Detect which cell encompasses the target text, then output its [x, y] center coordinate. 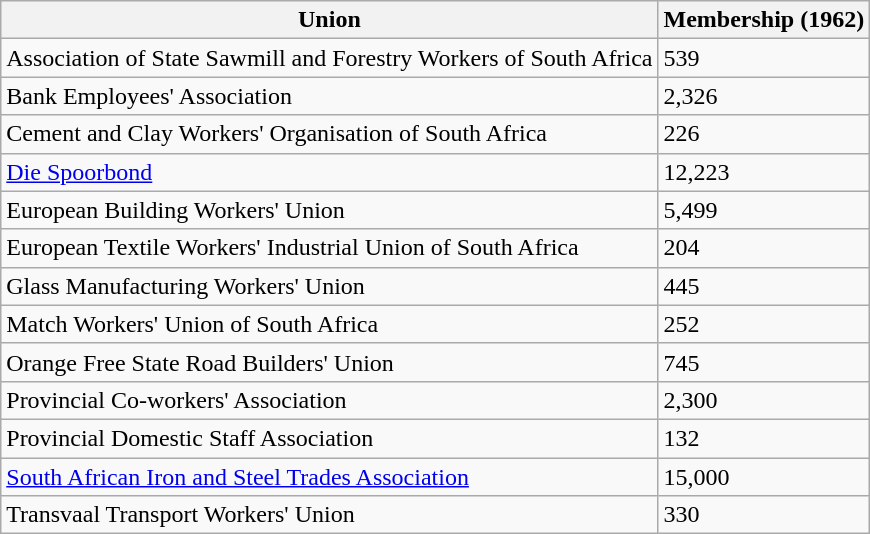
204 [764, 248]
132 [764, 438]
Provincial Domestic Staff Association [330, 438]
European Textile Workers' Industrial Union of South Africa [330, 248]
Union [330, 20]
Bank Employees' Association [330, 96]
Provincial Co-workers' Association [330, 400]
European Building Workers' Union [330, 210]
12,223 [764, 172]
445 [764, 286]
Match Workers' Union of South Africa [330, 324]
15,000 [764, 477]
2,300 [764, 400]
Association of State Sawmill and Forestry Workers of South Africa [330, 58]
2,326 [764, 96]
Membership (1962) [764, 20]
330 [764, 515]
252 [764, 324]
Transvaal Transport Workers' Union [330, 515]
5,499 [764, 210]
Orange Free State Road Builders' Union [330, 362]
Die Spoorbond [330, 172]
Cement and Clay Workers' Organisation of South Africa [330, 134]
539 [764, 58]
745 [764, 362]
Glass Manufacturing Workers' Union [330, 286]
226 [764, 134]
South African Iron and Steel Trades Association [330, 477]
